Capture the cell that displays the provided text and extract its (X, Y) central coordinate. 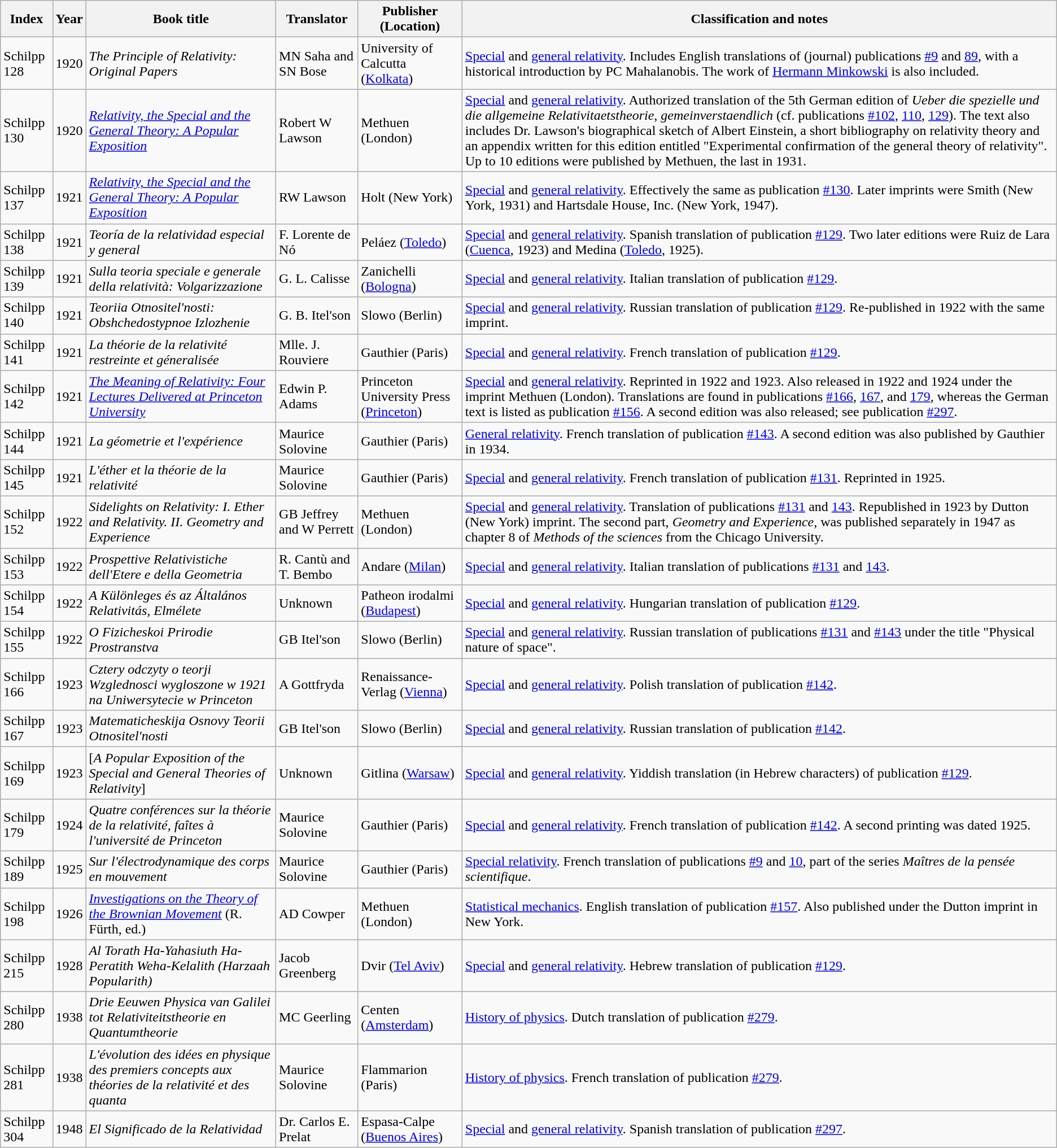
Schilpp 141 (27, 352)
Special and general relativity. Polish translation of publication #142. (759, 684)
Sidelights on Relativity: I. Ether and Relativity. II. Geometry and Experience (181, 522)
Dr. Carlos E. Prelat (317, 1129)
Schilpp 154 (27, 603)
Schilpp 166 (27, 684)
RW Lawson (317, 198)
Matematicheskija Osnovy Teorii Otnositel'nosti (181, 728)
Schilpp 144 (27, 440)
Schilpp 179 (27, 825)
Cztery odczyty o teorji Wzglednosci wygloszone w 1921 na Uniwersytecie w Princeton (181, 684)
Classification and notes (759, 19)
Schilpp 140 (27, 315)
Special and general relativity. French translation of publication #129. (759, 352)
Schilpp 138 (27, 242)
History of physics. French translation of publication #279. (759, 1077)
Teoriia Otnositel'nosti: Obshchedostypnoe Izlozhenie (181, 315)
Princeton University Press (Princeton) (410, 396)
Schilpp 198 (27, 914)
Schilpp 215 (27, 966)
Special and general relativity. Hungarian translation of publication #129. (759, 603)
Schilpp 142 (27, 396)
Centen (Amsterdam) (410, 1018)
Special and general relativity. Russian translation of publication #129. Re-published in 1922 with the same imprint. (759, 315)
Special and general relativity. French translation of publication #142. A second printing was dated 1925. (759, 825)
Holt (New York) (410, 198)
Schilpp 137 (27, 198)
Dvir (Tel Aviv) (410, 966)
Investigations on the Theory of the Brownian Movement (R. Fürth, ed.) (181, 914)
Book title (181, 19)
Special and general relativity. Spanish translation of publication #297. (759, 1129)
G. B. Itel'son (317, 315)
Index (27, 19)
Special and general relativity. French translation of publication #131. Reprinted in 1925. (759, 478)
Schilpp 153 (27, 566)
Drie Eeuwen Physica van Galilei tot Relativiteitstheorie en Quantumtheorie (181, 1018)
La théorie de la relativité restreinte et géneralisée (181, 352)
O Fizicheskoi Prirodie Prostranstva (181, 640)
[A Popular Exposition of the Special and General Theories of Relativity] (181, 773)
Mlle. J. Rouviere (317, 352)
Prospettive Relativistiche dell'Etere e della Geometria (181, 566)
Quatre conférences sur la théorie de la relativité, faîtes à l'université de Princeton (181, 825)
Gitlina (Warsaw) (410, 773)
1926 (69, 914)
Translator (317, 19)
Special and general relativity. Russian translation of publication #142. (759, 728)
Espasa-Calpe (Buenos Aires) (410, 1129)
1925 (69, 870)
Zanichelli (Bologna) (410, 279)
Schilpp 152 (27, 522)
Sulla teoria speciale e generale della relatività: Volgarizzazione (181, 279)
Schilpp 155 (27, 640)
Peláez (Toledo) (410, 242)
GB Jeffrey and W Perrett (317, 522)
AD Cowper (317, 914)
Special and general relativity. Russian translation of publications #131 and #143 under the title "Physical nature of space". (759, 640)
Schilpp 139 (27, 279)
El Significado de la Relatividad (181, 1129)
Al Torath Ha-Yahasiuth Ha-Peratith Weha-Kelalith (Harzaah Popularith) (181, 966)
Special and general relativity. Italian translation of publications #131 and 143. (759, 566)
Special and general relativity. Hebrew translation of publication #129. (759, 966)
1928 (69, 966)
Schilpp 189 (27, 870)
Special relativity. French translation of publications #9 and 10, part of the series Maîtres de la pensée scientifique. (759, 870)
Schilpp 280 (27, 1018)
General relativity. French translation of publication #143. A second edition was also published by Gauthier in 1934. (759, 440)
Special and general relativity. Yiddish translation (in Hebrew characters) of publication #129. (759, 773)
Statistical mechanics. English translation of publication #157. Also published under the Dutton imprint in New York. (759, 914)
A Különleges és az Általános Relativitás, Elmélete (181, 603)
Flammarion (Paris) (410, 1077)
R. Cantù and T. Bembo (317, 566)
Patheon irodalmi (Budapest) (410, 603)
Schilpp 167 (27, 728)
Schilpp 145 (27, 478)
Schilpp 169 (27, 773)
G. L. Calisse (317, 279)
Robert W Lawson (317, 130)
L'éther et la théorie de la relativité (181, 478)
Teoría de la relatividad especial y general (181, 242)
Jacob Greenberg (317, 966)
Schilpp 281 (27, 1077)
Schilpp 304 (27, 1129)
University of Calcutta (Kolkata) (410, 63)
Publisher (Location) (410, 19)
Year (69, 19)
Sur l'électrodynamique des corps en mouvement (181, 870)
Renaissance-Verlag (Vienna) (410, 684)
Schilpp 130 (27, 130)
La géometrie et l'expérience (181, 440)
MC Geerling (317, 1018)
1924 (69, 825)
Special and general relativity. Italian translation of publication #129. (759, 279)
Schilpp 128 (27, 63)
Edwin P. Adams (317, 396)
1948 (69, 1129)
MN Saha and SN Bose (317, 63)
F. Lorente de Nó (317, 242)
L'évolution des idées en physique des premiers concepts aux théories de la relativité et des quanta (181, 1077)
The Principle of Relativity: Original Papers (181, 63)
The Meaning of Relativity: Four Lectures Delivered at Princeton University (181, 396)
History of physics. Dutch translation of publication #279. (759, 1018)
Andare (Milan) (410, 566)
A Gottfryda (317, 684)
